Identify which cell holds the provided text, then report its (X, Y) central coordinate. 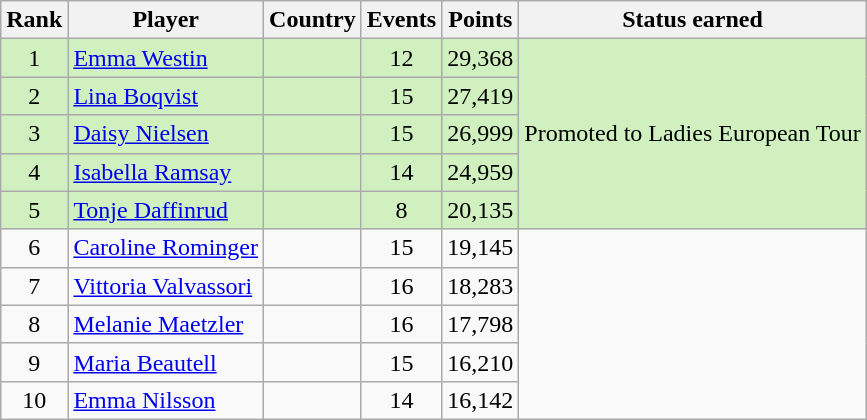
Events (401, 20)
27,419 (480, 96)
16,210 (480, 362)
Isabella Ramsay (166, 172)
Country (313, 20)
Vittoria Valvassori (166, 286)
5 (34, 210)
Promoted to Ladies European Tour (693, 134)
Tonje Daffinrud (166, 210)
Points (480, 20)
Caroline Rominger (166, 248)
Maria Beautell (166, 362)
24,959 (480, 172)
16,142 (480, 400)
Lina Boqvist (166, 96)
12 (401, 58)
3 (34, 134)
Emma Nilsson (166, 400)
6 (34, 248)
7 (34, 286)
2 (34, 96)
Melanie Maetzler (166, 324)
1 (34, 58)
Status earned (693, 20)
Daisy Nielsen (166, 134)
19,145 (480, 248)
26,999 (480, 134)
9 (34, 362)
Player (166, 20)
Rank (34, 20)
17,798 (480, 324)
10 (34, 400)
18,283 (480, 286)
29,368 (480, 58)
Emma Westin (166, 58)
20,135 (480, 210)
4 (34, 172)
